From the cell containing the given text, extract its center point as [x, y] coordinate. 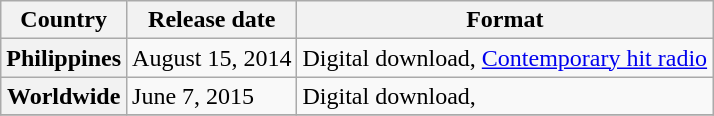
Country [64, 20]
June 7, 2015 [212, 96]
Worldwide [64, 96]
Digital download, Contemporary hit radio [505, 58]
Format [505, 20]
Release date [212, 20]
August 15, 2014 [212, 58]
Digital download, [505, 96]
Philippines [64, 58]
